Locate the cell with the specified text and output its [x, y] center coordinate. 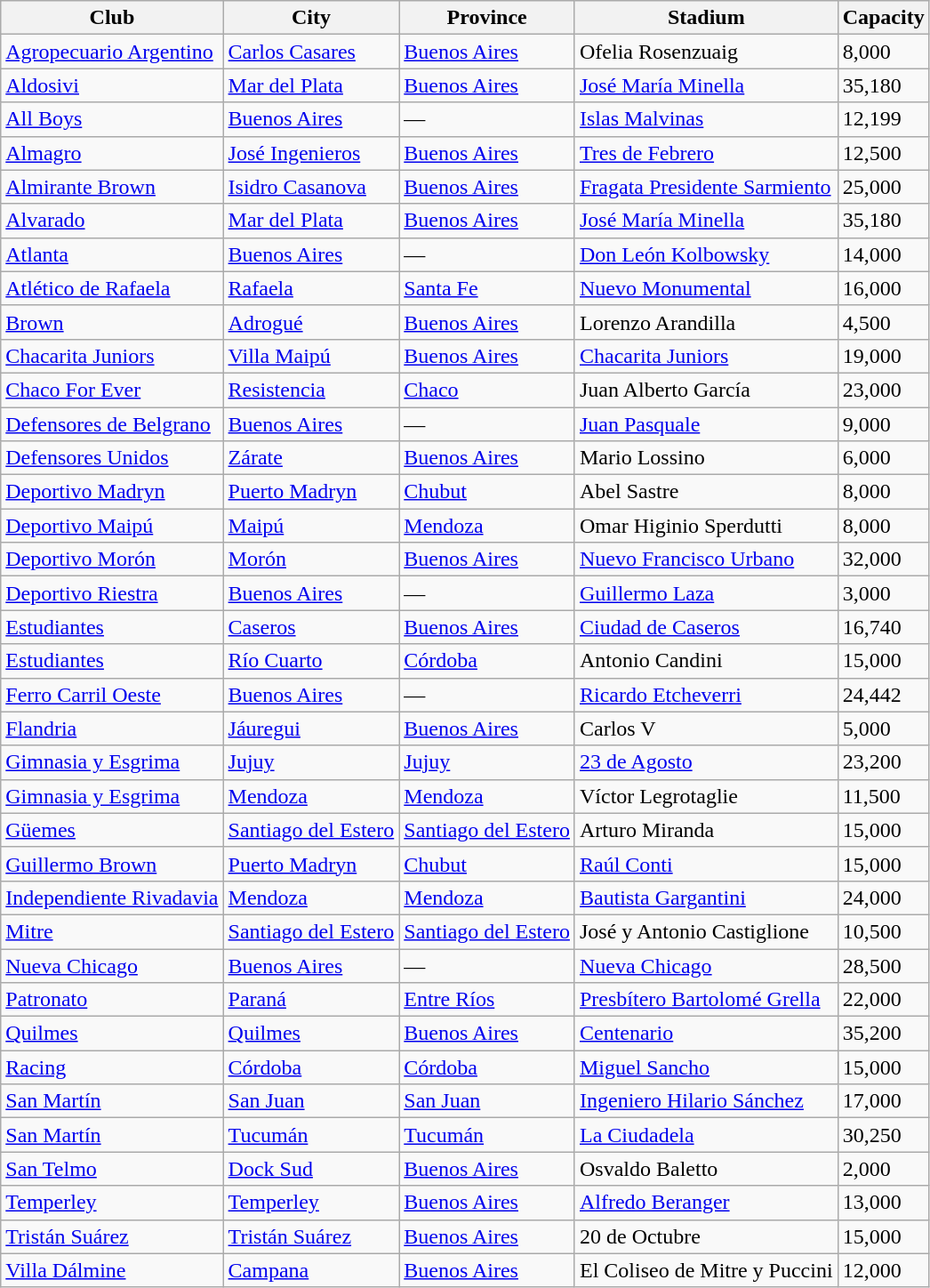
City [311, 18]
Deportivo Maipú [112, 526]
Río Cuarto [311, 661]
Almagro [112, 153]
La Ciudadela [706, 1135]
Bautista Gargantini [706, 898]
19,000 [884, 356]
Alfredo Beranger [706, 1203]
20 de Octubre [706, 1236]
Juan Pasquale [706, 424]
Brown [112, 322]
Jáuregui [311, 729]
16,740 [884, 627]
Isidro Casanova [311, 187]
Villa Maipú [311, 356]
Rafaela [311, 288]
Mitre [112, 931]
Defensores Unidos [112, 458]
Capacity [884, 18]
Carlos V [706, 729]
Ricardo Etcheverri [706, 695]
Nuevo Francisco Urbano [706, 559]
Tres de Febrero [706, 153]
Osvaldo Baletto [706, 1169]
Raúl Conti [706, 864]
Zárate [311, 458]
Resistencia [311, 390]
Víctor Legrotaglie [706, 796]
Stadium [706, 18]
6,000 [884, 458]
Independiente Rivadavia [112, 898]
Atlanta [112, 254]
23,000 [884, 390]
2,000 [884, 1169]
Antonio Candini [706, 661]
Mario Lossino [706, 458]
13,000 [884, 1203]
12,000 [884, 1270]
Omar Higinio Sperdutti [706, 526]
Fragata Presidente Sarmiento [706, 187]
Caseros [311, 627]
Club [112, 18]
Villa Dálmine [112, 1270]
16,000 [884, 288]
Atlético de Rafaela [112, 288]
Guillermo Brown [112, 864]
Santa Fe [487, 288]
Miguel Sancho [706, 1067]
Lorenzo Arandilla [706, 322]
23,200 [884, 762]
Centenario [706, 1034]
3,000 [884, 593]
Morón [311, 559]
30,250 [884, 1135]
28,500 [884, 965]
El Coliseo de Mitre y Puccini [706, 1270]
Flandria [112, 729]
Entre Ríos [487, 1000]
10,500 [884, 931]
Deportivo Madryn [112, 492]
5,000 [884, 729]
14,000 [884, 254]
Province [487, 18]
Carlos Casares [311, 52]
San Telmo [112, 1169]
24,000 [884, 898]
Almirante Brown [112, 187]
Campana [311, 1270]
Defensores de Belgrano [112, 424]
23 de Agosto [706, 762]
All Boys [112, 119]
Alvarado [112, 221]
Dock Sud [311, 1169]
Agropecuario Argentino [112, 52]
José Ingenieros [311, 153]
32,000 [884, 559]
12,500 [884, 153]
Chaco For Ever [112, 390]
Aldosivi [112, 85]
22,000 [884, 1000]
Adrogué [311, 322]
12,199 [884, 119]
Ofelia Rosenzuaig [706, 52]
Patronato [112, 1000]
25,000 [884, 187]
Güemes [112, 830]
24,442 [884, 695]
Ciudad de Caseros [706, 627]
Racing [112, 1067]
35,200 [884, 1034]
Arturo Miranda [706, 830]
Don León Kolbowsky [706, 254]
9,000 [884, 424]
Guillermo Laza [706, 593]
Deportivo Morón [112, 559]
Deportivo Riestra [112, 593]
Nuevo Monumental [706, 288]
Ferro Carril Oeste [112, 695]
17,000 [884, 1101]
Abel Sastre [706, 492]
Islas Malvinas [706, 119]
Paraná [311, 1000]
José y Antonio Castiglione [706, 931]
4,500 [884, 322]
Juan Alberto García [706, 390]
Presbítero Bartolomé Grella [706, 1000]
Maipú [311, 526]
Ingeniero Hilario Sánchez [706, 1101]
11,500 [884, 796]
Chaco [487, 390]
